For the text-containing cell, return its midpoint in (x, y) coordinate format. 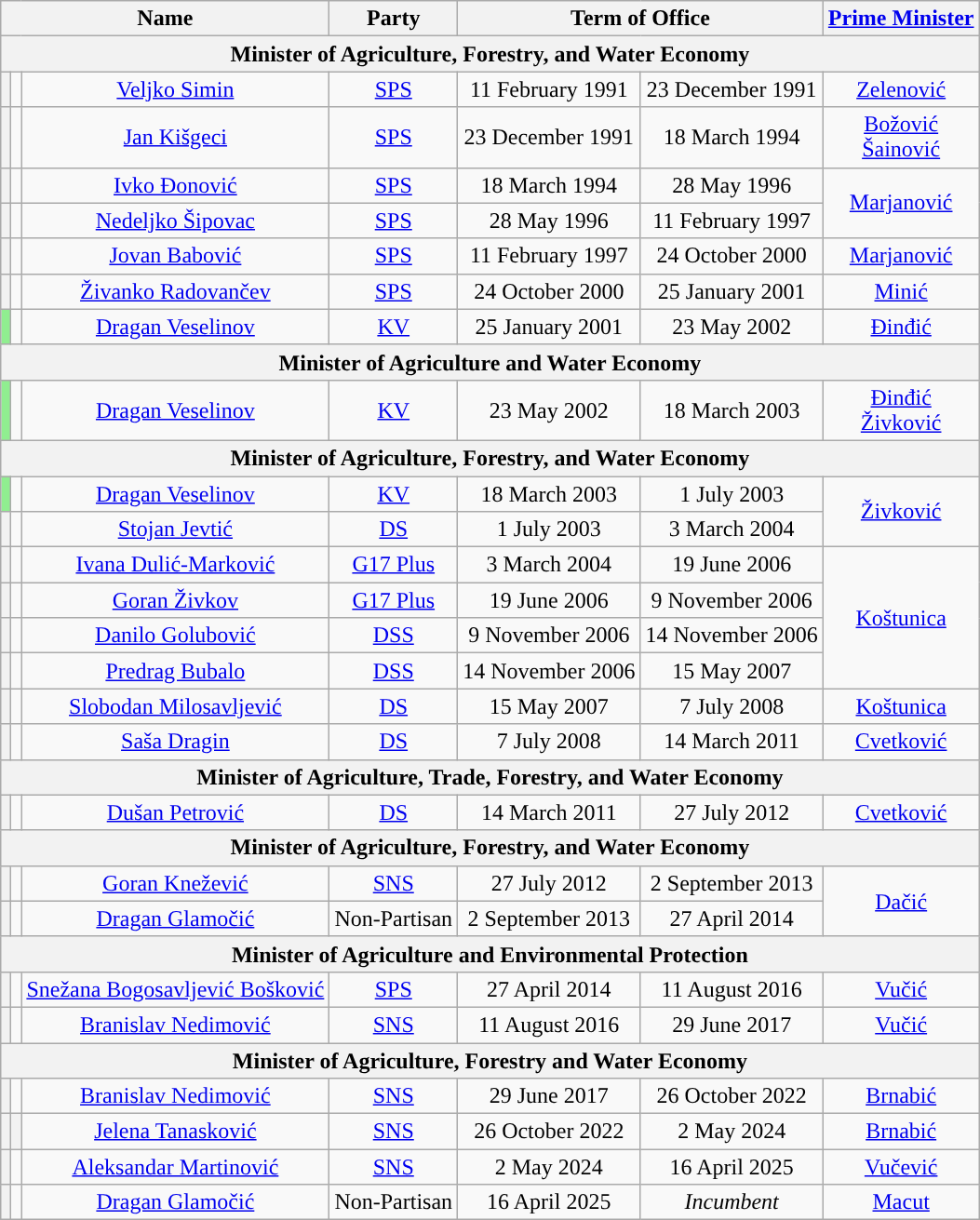
Stojan Jevtić (175, 530)
Macut (901, 1202)
11 February 1991 (549, 89)
Minister of Agriculture, Forestry and Water Economy (490, 1060)
Name (166, 19)
Prime Minister (901, 19)
Jan Kišgeci (175, 138)
Đinđić Živković (901, 409)
Minister of Agriculture and Environmental Protection (490, 954)
Slobodan Milosavljević (175, 706)
Živković (901, 512)
Incumbent (732, 1202)
Dušan Petrović (175, 812)
Zelenović (901, 89)
Predrag Bubalo (175, 671)
Minić (901, 291)
Nedeljko Šipovac (175, 221)
Aleksandar Martinović (175, 1167)
Jovan Babović (175, 256)
Minister of Agriculture and Water Economy (490, 362)
Veljko Simin (175, 89)
Goran Živkov (175, 600)
Dačić (901, 901)
Jelena Tanasković (175, 1132)
Party (394, 19)
Vučević (901, 1167)
Đinđić (901, 327)
Minister of Agriculture, Trade, Forestry, and Water Economy (490, 777)
Živanko Radovančev (175, 291)
Saša Dragin (175, 742)
Term of Office (640, 19)
Danilo Golubović (175, 636)
Ivko Đonović (175, 185)
Goran Knežević (175, 883)
Snežana Bogosavljević Bošković (175, 989)
Božović Šainović (901, 138)
Ivana Dulić-Marković (175, 565)
